Pinpoint the cell where the given text exists, returning its [X, Y] midpoint coordinate. 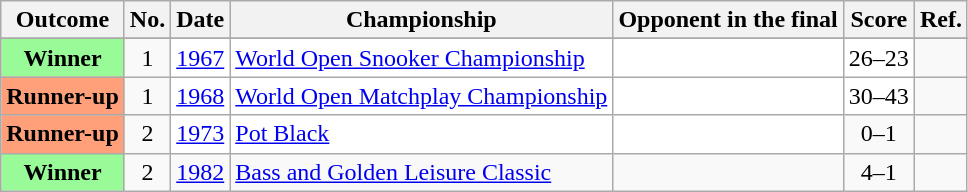
1968 [200, 96]
Ref. [940, 20]
1973 [200, 134]
Pot Black [422, 134]
No. [147, 20]
Outcome [63, 20]
Opponent in the final [728, 20]
26–23 [878, 58]
Championship [422, 20]
1982 [200, 172]
Score [878, 20]
30–43 [878, 96]
Date [200, 20]
1967 [200, 58]
0–1 [878, 134]
World Open Matchplay Championship [422, 96]
World Open Snooker Championship [422, 58]
Bass and Golden Leisure Classic [422, 172]
4–1 [878, 172]
